From the cell containing the given text, extract its center point as [X, Y] coordinate. 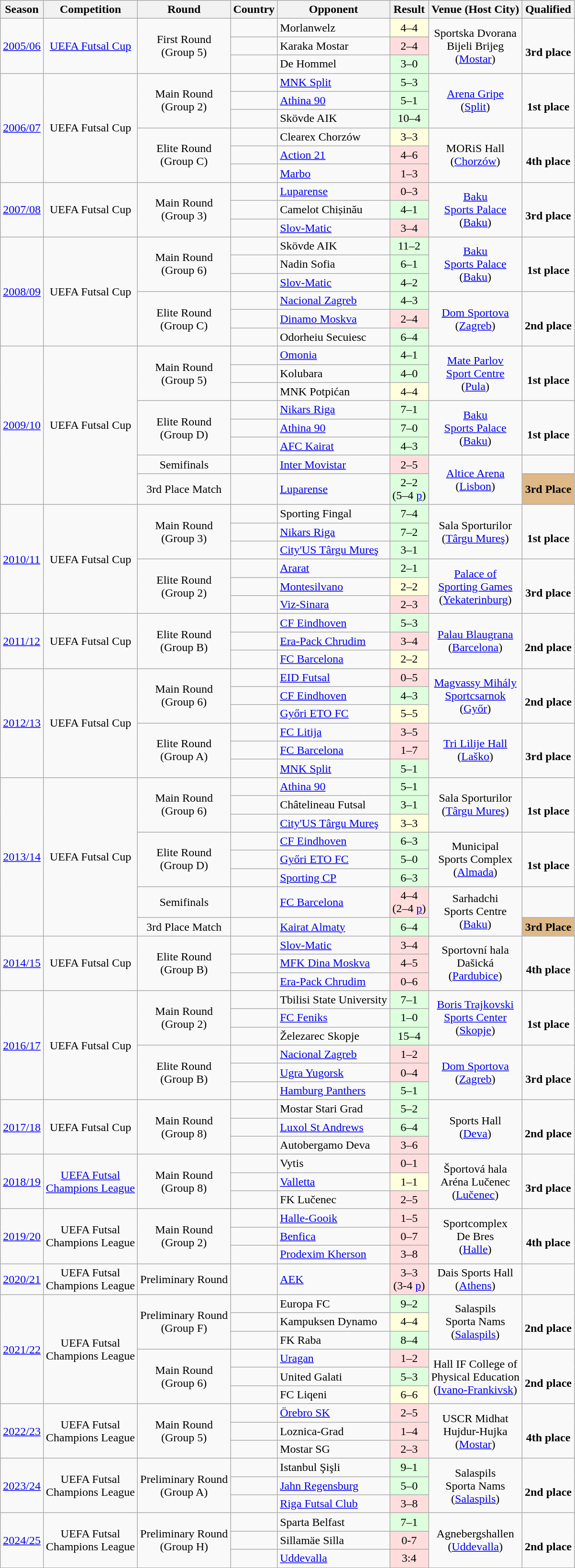
Kairat Almaty [334, 927]
Mate ParlovSport Centre(Pula) [475, 373]
FC Litija [334, 732]
Preliminary Round(Group A) [184, 1486]
9–1 [409, 1468]
Jahn Regensburg [334, 1486]
Uddevalla [334, 1558]
Dinamo Moskva [334, 319]
0–7 [409, 1236]
0–6 [409, 981]
Inter Movistar [334, 464]
Omonia [334, 355]
Sportovní halaDašická(Pardubice) [475, 963]
FK Lučenec [334, 1200]
Palace ofSporting Games(Yekaterinburg) [475, 587]
2–2(5–4 p) [409, 489]
Odorheiu Secuiesc [334, 337]
1–3 [409, 173]
SarhadchiSports Centre(Baku) [475, 911]
MFK Dina Moskva [334, 963]
2009/10 [22, 425]
6–1 [409, 264]
Round [184, 10]
6–6 [409, 1394]
Agnebergshallen(Uddevalla) [475, 1540]
SportcomplexDe Bres(Halle) [475, 1236]
Benfica [334, 1236]
Sporting Fingal [334, 513]
Valletta [334, 1182]
Riga Futsal Club [334, 1504]
2006/07 [22, 128]
FC Feniks [334, 1018]
Preliminary Round(Group F) [184, 1322]
Loznica-Grad [334, 1431]
Tbilisi State University [334, 1000]
Sillamäe Silla [334, 1540]
Boris TrajkovskiSports Center(Skopje) [475, 1018]
Opponent [334, 10]
Action 21 [334, 155]
Mostar Stari Grad [334, 1109]
Season [22, 10]
Ararat [334, 568]
2018/19 [22, 1182]
Hamburg Panthers [334, 1090]
3:4 [409, 1558]
Športová halaAréna Lučenec(Lučenec) [475, 1182]
0-7 [409, 1540]
Železarec Skopje [334, 1036]
2013/14 [22, 857]
Istanbul Şişli [334, 1468]
3–0 [409, 64]
MunicipalSports Complex(Almada) [475, 860]
4–2 [409, 283]
AFC Kairat [334, 446]
4–6 [409, 155]
FC Liqeni [334, 1394]
0–4 [409, 1072]
0–1 [409, 1164]
10–4 [409, 119]
2014/15 [22, 963]
0–5 [409, 677]
2008/09 [22, 292]
Venue (Host City) [475, 10]
Country [254, 10]
7–2 [409, 532]
Result [409, 10]
Elite Round(Group 2) [184, 587]
De Hommel [334, 64]
1–5 [409, 1218]
2023/24 [22, 1486]
8–4 [409, 1340]
United Galati [334, 1376]
0–3 [409, 191]
Kampuksen Dynamo [334, 1322]
2016/17 [22, 1045]
Camelot Chișinău [334, 209]
2010/11 [22, 559]
AEK [334, 1279]
Uragan [334, 1358]
First Round(Group 5) [184, 46]
Vytis [334, 1164]
Kolubara [334, 373]
3–5 [409, 732]
7–0 [409, 428]
Viz-Sinara [334, 605]
2020/21 [22, 1279]
Karaka Mostar [334, 46]
1–4 [409, 1431]
Qualified [548, 10]
Mostar SG [334, 1449]
Marbo [334, 173]
Autobergamo Deva [334, 1145]
2012/13 [22, 723]
2011/12 [22, 641]
MORiS Hall(Chorzów) [475, 155]
2007/08 [22, 209]
Dais Sports Hall(Athens) [475, 1279]
Magvassy MihálySportcsarnok(Győr) [475, 696]
Sparta Belfast [334, 1522]
Hall IF College ofPhysical Education(Ivano-Frankivsk) [475, 1376]
7–4 [409, 513]
Elite Round(Group A) [184, 750]
Palau Blaugrana(Barcelona) [475, 641]
Competition [90, 10]
Sporting CP [334, 878]
5–5 [409, 714]
Örebro SK [334, 1413]
5–2 [409, 1109]
2024/25 [22, 1540]
Clearex Chorzów [334, 137]
2005/06 [22, 46]
2017/18 [22, 1127]
Preliminary Round(Group H) [184, 1540]
Luxol St Andrews [334, 1127]
FK Raba [334, 1340]
MNK Potpićan [334, 392]
Ugra Yugorsk [334, 1072]
11–2 [409, 246]
Sportska DvoranaBijeli Brijeg(Mostar) [475, 46]
Europa FC [334, 1304]
2–1 [409, 568]
Prodexim Kherson [334, 1254]
Nadin Sofia [334, 264]
3–6 [409, 1145]
4–0 [409, 373]
4–5 [409, 963]
Halle-Gooik [334, 1218]
EID Futsal [334, 677]
Preliminary Round [184, 1279]
9–2 [409, 1304]
Morlanwelz [334, 28]
2022/23 [22, 1431]
Châtelineau Futsal [334, 805]
USCR MidhatHujdur-Hujka(Mostar) [475, 1431]
1–0 [409, 1018]
2019/20 [22, 1236]
1–1 [409, 1182]
Altice Arena(Lisbon) [475, 480]
15–4 [409, 1036]
3–3(3-4 p) [409, 1279]
2021/22 [22, 1349]
Sports Hall(Deva) [475, 1127]
Montesilvano [334, 587]
4–4(2–4 p) [409, 903]
1–7 [409, 750]
Tri Lilije Hall(Laško) [475, 750]
Arena Gripe(Split) [475, 100]
